Return the (X, Y) coordinate for the center point of the cell that contains the specified text.  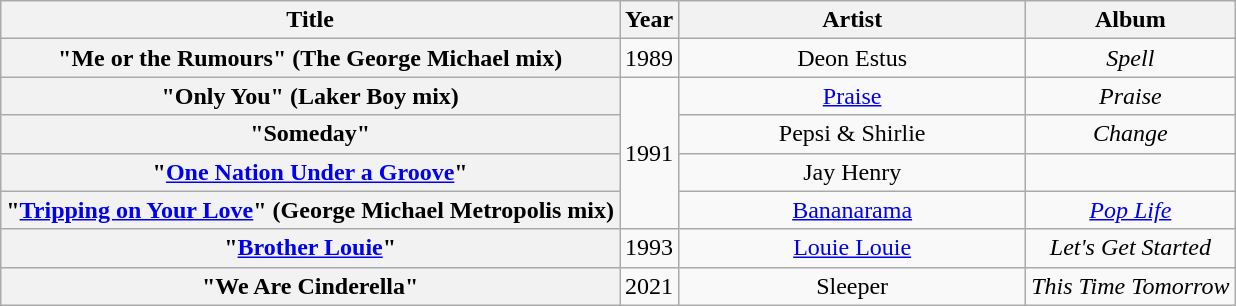
This Time Tomorrow (1130, 286)
2021 (650, 286)
"Tripping on Your Love" (George Michael Metropolis mix) (310, 210)
"Me or the Rumours" (The George Michael mix) (310, 58)
Let's Get Started (1130, 248)
Change (1130, 134)
Pop Life (1130, 210)
"Only You" (Laker Boy mix) (310, 96)
Sleeper (852, 286)
1989 (650, 58)
"Someday" (310, 134)
"We Are Cinderella" (310, 286)
Deon Estus (852, 58)
Year (650, 20)
1991 (650, 153)
Pepsi & Shirlie (852, 134)
"Brother Louie" (310, 248)
Title (310, 20)
Album (1130, 20)
1993 (650, 248)
"One Nation Under a Groove" (310, 172)
Spell (1130, 58)
Artist (852, 20)
Bananarama (852, 210)
Louie Louie (852, 248)
Jay Henry (852, 172)
